Provide the [x, y] coordinate of the cell's center where the given text is located.  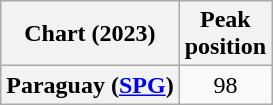
Paraguay (SPG) [90, 85]
Chart (2023) [90, 34]
Peakposition [225, 34]
98 [225, 85]
